Determine the (X, Y) coordinate at the center of the cell enclosing the given text.  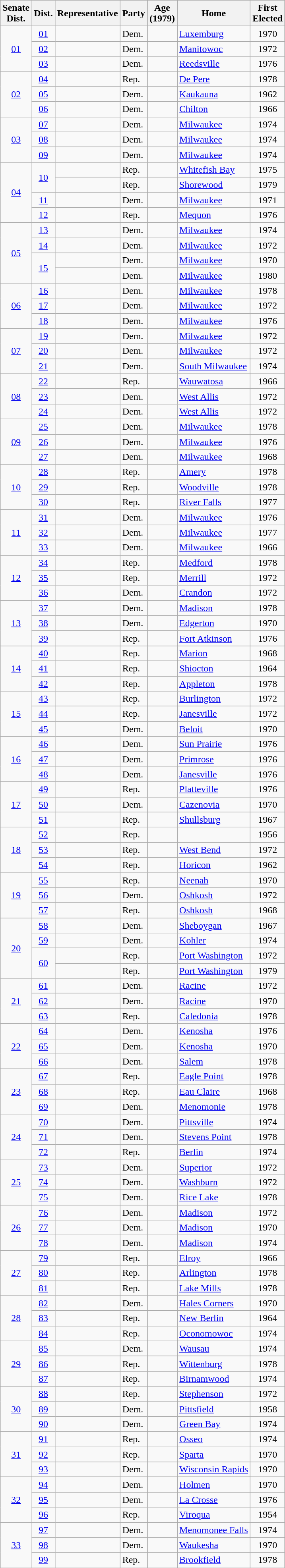
Marion (214, 653)
Caledonia (214, 1016)
56 (43, 895)
39 (43, 638)
64 (43, 1031)
53 (43, 850)
Sun Prairie (214, 744)
Superior (214, 1167)
51 (43, 820)
35 (43, 578)
73 (43, 1167)
Mequon (214, 215)
Pittsfield (214, 1409)
60 (43, 963)
Lake Mills (214, 1288)
42 (43, 683)
Beloit (214, 729)
57 (43, 910)
Home (214, 14)
Wauwatosa (214, 381)
Shorewood (214, 185)
Holmen (214, 1485)
Green Bay (214, 1424)
49 (43, 789)
New Berlin (214, 1318)
90 (43, 1424)
Edgerton (214, 623)
87 (43, 1379)
34 (43, 563)
78 (43, 1243)
76 (43, 1213)
South Milwaukee (214, 366)
59 (43, 941)
Hales Corners (214, 1303)
Menomonie (214, 1107)
Salem (214, 1061)
91 (43, 1439)
46 (43, 744)
Woodville (214, 487)
68 (43, 1092)
1958 (268, 1409)
94 (43, 1485)
Medford (214, 563)
Amery (214, 472)
De Pere (214, 79)
La Crosse (214, 1500)
Eau Claire (214, 1092)
37 (43, 608)
Sparta (214, 1454)
Kaukauna (214, 94)
52 (43, 835)
61 (43, 986)
Wausau (214, 1348)
Stevens Point (214, 1137)
Washburn (214, 1182)
45 (43, 729)
41 (43, 668)
Reedsville (214, 64)
Appleton (214, 683)
81 (43, 1288)
69 (43, 1107)
Manitowoc (214, 49)
Shullsburg (214, 820)
88 (43, 1394)
54 (43, 865)
Brookfield (214, 1560)
82 (43, 1303)
Birnamwood (214, 1379)
48 (43, 774)
Crandon (214, 593)
Oconomowoc (214, 1333)
1956 (268, 835)
66 (43, 1061)
43 (43, 699)
Primrose (214, 759)
Rice Lake (214, 1198)
SenateDist. (16, 14)
86 (43, 1364)
1980 (268, 276)
84 (43, 1333)
65 (43, 1046)
Party (134, 14)
98 (43, 1545)
62 (43, 1001)
Arlington (214, 1273)
Sheboygan (214, 926)
1954 (268, 1515)
Representative (87, 14)
58 (43, 926)
Chilton (214, 109)
Burlington (214, 699)
85 (43, 1348)
89 (43, 1409)
Luxemburg (214, 34)
38 (43, 623)
74 (43, 1182)
Whitefish Bay (214, 170)
Berlin (214, 1152)
Menomonee Falls (214, 1530)
Viroqua (214, 1515)
Shiocton (214, 668)
Horicon (214, 865)
77 (43, 1228)
Pittsville (214, 1122)
95 (43, 1500)
40 (43, 653)
47 (43, 759)
River Falls (214, 502)
FirstElected (268, 14)
70 (43, 1122)
50 (43, 804)
72 (43, 1152)
Waukesha (214, 1545)
Merrill (214, 578)
Eagle Point (214, 1076)
Dist. (43, 14)
55 (43, 880)
71 (43, 1137)
Platteville (214, 789)
1975 (268, 170)
92 (43, 1454)
83 (43, 1318)
Stephenson (214, 1394)
93 (43, 1470)
West Bend (214, 850)
Kohler (214, 941)
Wisconsin Rapids (214, 1470)
1971 (268, 200)
Elroy (214, 1258)
75 (43, 1198)
79 (43, 1258)
Fort Atkinson (214, 638)
Osseo (214, 1439)
80 (43, 1273)
Cazenovia (214, 804)
36 (43, 593)
99 (43, 1560)
Wittenburg (214, 1364)
67 (43, 1076)
44 (43, 714)
96 (43, 1515)
Neenah (214, 880)
Age(1979) (162, 14)
63 (43, 1016)
97 (43, 1530)
